Search for the cell housing the specified text and yield its (x, y) center coordinate. 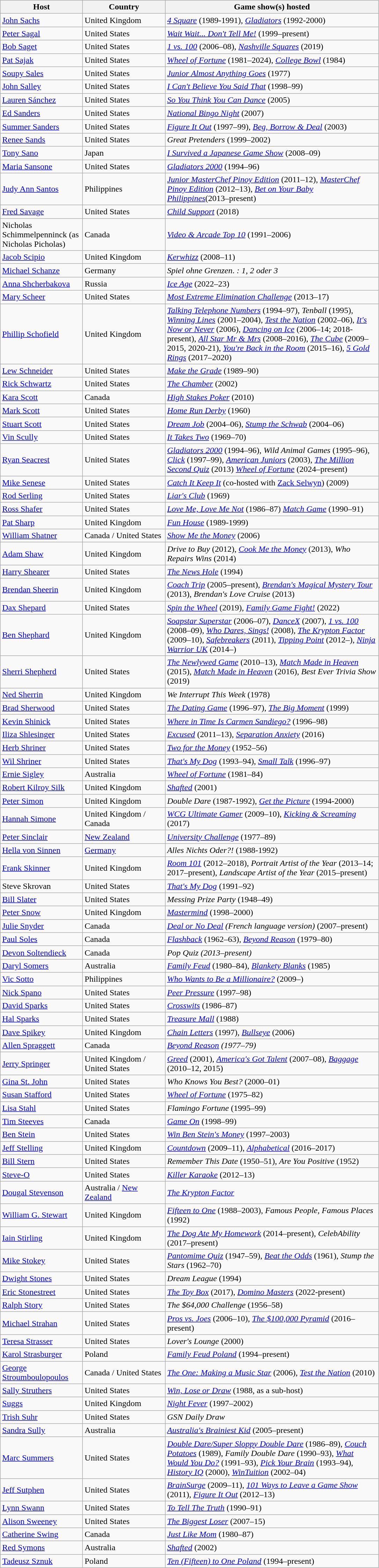
Anna Shcherbakova (42, 284)
Figure It Out (1997–99), Beg, Borrow & Deal (2003) (272, 126)
Shafted (2001) (272, 788)
Video & Arcade Top 10 (1991–2006) (272, 235)
Suggs (42, 1404)
Family Feud Poland (1994–present) (272, 1354)
Teresa Strasser (42, 1341)
So You Think You Can Dance (2005) (272, 100)
Family Feud (1980–84), Blankety Blanks (1985) (272, 966)
Michael Strahan (42, 1323)
Wheel of Fortune (1975–82) (272, 1095)
John Salley (42, 87)
Ross Shafer (42, 509)
Dougal Stevenson (42, 1192)
David Sparks (42, 1006)
The Dog Ate My Homework (2014–present), CelebAbility (2017–present) (272, 1238)
Pat Sajak (42, 60)
Make the Grade (1989–90) (272, 371)
Dave Spikey (42, 1032)
Harry Shearer (42, 572)
Pantomime Quiz (1947–59), Beat the Odds (1961), Stump the Stars (1962–70) (272, 1261)
Room 101 (2012–2018), Portrait Artist of the Year (2013–14; 2017–present), Landscape Artist of the Year (2015–present) (272, 868)
Host (42, 7)
Love Me, Love Me Not (1986–87) Match Game (1990–91) (272, 509)
I Survived a Japanese Game Show (2008–09) (272, 153)
Wheel of Fortune (1981–2024), College Bowl (1984) (272, 60)
Tim Steeves (42, 1121)
Pat Sharp (42, 522)
Tadeusz Sznuk (42, 1561)
GSN Daily Draw (272, 1417)
Alles Nichts Oder?! (1988-1992) (272, 850)
Killer Karaoke (2012–13) (272, 1174)
Maria Sansone (42, 166)
Stuart Scott (42, 424)
Kevin Shinick (42, 721)
That's My Dog (1993–94), Small Talk (1996–97) (272, 761)
Ed Sanders (42, 113)
Adam Shaw (42, 553)
Julie Snyder (42, 926)
Flashback (1962–63), Beyond Reason (1979–80) (272, 939)
Lover's Lounge (2000) (272, 1341)
The Toy Box (2017), Domino Masters (2022-present) (272, 1292)
Brendan Sheerin (42, 590)
Vin Scully (42, 437)
Japan (124, 153)
Liar's Club (1969) (272, 496)
Fun House (1989-1999) (272, 522)
Great Pretenders (1999–2002) (272, 140)
Ben Shephard (42, 635)
Australia's Brainiest Kid (2005–present) (272, 1430)
Hella von Sinnen (42, 850)
Gladiators 2000 (1994–96) (272, 166)
Fred Savage (42, 212)
Michael Schanze (42, 270)
Judy Ann Santos (42, 189)
Messing Prize Party (1948–49) (272, 899)
Tony Sano (42, 153)
Marc Summers (42, 1457)
Junior MasterChef Pinoy Edition (2011–12), MasterChef Pinoy Edition (2012–13), Bet on Your Baby Philippines(2013–present) (272, 189)
Lauren Sánchez (42, 100)
Red Symons (42, 1548)
Herb Shriner (42, 748)
Jerry Springer (42, 1064)
Jeff Sutphen (42, 1489)
Pop Quiz (2013–present) (272, 952)
Peter Sinclair (42, 837)
Allen Spraggett (42, 1046)
The $64,000 Challenge (1956–58) (272, 1305)
Jacob Scipio (42, 257)
Lynn Swann (42, 1508)
Child Support (2018) (272, 212)
George Stroumboulopoulos (42, 1372)
Peter Snow (42, 913)
Trish Suhr (42, 1417)
Rick Schwartz (42, 384)
Two for the Money (1952–56) (272, 748)
Sherri Shepherd (42, 672)
Australia / New Zealand (124, 1192)
Show Me the Money (2006) (272, 536)
Peer Pressure (1997–98) (272, 992)
The One: Making a Music Star (2006), Test the Nation (2010) (272, 1372)
Flamingo Fortune (1995–99) (272, 1108)
Night Fever (1997–2002) (272, 1404)
Who Wants to Be a Millionaire? (2009–) (272, 979)
Shafted (2002) (272, 1548)
Alison Sweeney (42, 1521)
Robert Kilroy Silk (42, 788)
Spiel ohne Grenzen. : 1, 2 oder 3 (272, 270)
Renee Sands (42, 140)
That's My Dog (1991–92) (272, 886)
Dream Job (2004–06), Stump the Schwab (2004–06) (272, 424)
Most Extreme Elimination Challenge (2013–17) (272, 297)
BrainSurge (2009–11), 101 Ways to Leave a Game Show (2011), Figure It Out (2012–13) (272, 1489)
Remember This Date (1950–51), Are You Positive (1952) (272, 1161)
The Newlywed Game (2010–13), Match Made in Heaven (2015), Match Made in Heaven (2016), Best Ever Trivia Show (2019) (272, 672)
Sandra Sully (42, 1430)
Vic Sotto (42, 979)
Coach Trip (2005–present), Brendan's Magical Mystery Tour (2013), Brendan's Love Cruise (2013) (272, 590)
Brad Sherwood (42, 708)
Nicholas Schimmelpenninck (as Nicholas Picholas) (42, 235)
Jeff Stelling (42, 1148)
It Takes Two (1969–70) (272, 437)
William G. Stewart (42, 1215)
Hannah Simone (42, 819)
Ben Stein (42, 1135)
John Sachs (42, 20)
United Kingdom / United States (124, 1064)
Wil Shriner (42, 761)
Mastermind (1998–2000) (272, 913)
Ice Age (2022–23) (272, 284)
Daryl Somers (42, 966)
Lisa Stahl (42, 1108)
Kerwhizz (2008–11) (272, 257)
Sally Struthers (42, 1390)
Devon Soltendieck (42, 952)
Wheel of Fortune (1981–84) (272, 774)
Who Knows You Best? (2000–01) (272, 1082)
Fifteen to One (1988–2003), Famous People, Famous Places (1992) (272, 1215)
Gina St. John (42, 1082)
Win Ben Stein's Money (1997–2003) (272, 1135)
Lew Schneider (42, 371)
Chain Letters (1997), Bullseye (2006) (272, 1032)
Susan Stafford (42, 1095)
Peter Sagal (42, 34)
The News Hole (1994) (272, 572)
4 Square (1989-1991), Gladiators (1992-2000) (272, 20)
Mike Stokey (42, 1261)
Phillip Schofield (42, 334)
Pros vs. Joes (2006–10), The $100,000 Pyramid (2016–present) (272, 1323)
The Biggest Loser (2007–15) (272, 1521)
1 vs. 100 (2006–08), Nashville Squares (2019) (272, 47)
Karol Strasburger (42, 1354)
William Shatner (42, 536)
Ryan Seacrest (42, 460)
Catherine Swing (42, 1534)
High Stakes Poker (2010) (272, 397)
Wait Wait... Don't Tell Me! (1999–present) (272, 34)
Mark Scott (42, 410)
Iain Stirling (42, 1238)
Where in Time Is Carmen Sandiego? (1996–98) (272, 721)
Russia (124, 284)
Game show(s) hosted (272, 7)
University Challenge (1977–89) (272, 837)
Ten (Fifteen) to One Poland (1994–present) (272, 1561)
We Interrupt This Week (1978) (272, 694)
Paul Soles (42, 939)
National Bingo Night (2007) (272, 113)
Nick Spano (42, 992)
Drive to Buy (2012), Cook Me the Money (2013), Who Repairs Wins (2014) (272, 553)
The Krypton Factor (272, 1192)
Spin the Wheel (2019), Family Game Fight! (2022) (272, 608)
Ned Sherrin (42, 694)
Steve Skrovan (42, 886)
Kara Scott (42, 397)
Dax Shepard (42, 608)
Rod Serling (42, 496)
Steve-O (42, 1174)
Junior Almost Anything Goes (1977) (272, 73)
Bill Slater (42, 899)
Just Like Mom (1980–87) (272, 1534)
Double Dare (1987-1992), Get the Picture (1994-2000) (272, 801)
Game On (1998–99) (272, 1121)
Frank Skinner (42, 868)
Dwight Stones (42, 1279)
Ernie Sigley (42, 774)
Crosswits (1986–87) (272, 1006)
Eric Stonestreet (42, 1292)
Treasure Mall (1988) (272, 1019)
Catch It Keep It (co-hosted with Zack Selwyn) (2009) (272, 483)
Country (124, 7)
Dream League (1994) (272, 1279)
Home Run Derby (1960) (272, 410)
Bob Saget (42, 47)
WCG Ultimate Gamer (2009–10), Kicking & Screaming (2017) (272, 819)
I Can't Believe You Said That (1998–99) (272, 87)
Beyond Reason (1977–79) (272, 1046)
Excused (2011–13), Separation Anxiety (2016) (272, 734)
Countdown (2009–11), Alphabetical (2016–2017) (272, 1148)
Iliza Shlesinger (42, 734)
Ralph Story (42, 1305)
New Zealand (124, 837)
Bill Stern (42, 1161)
The Dating Game (1996–97), The Big Moment (1999) (272, 708)
Hal Sparks (42, 1019)
Mary Scheer (42, 297)
Mike Senese (42, 483)
To Tell The Truth (1990–91) (272, 1508)
Summer Sanders (42, 126)
The Chamber (2002) (272, 384)
Soupy Sales (42, 73)
Deal or No Deal (French language version) (2007–present) (272, 926)
Greed (2001), America's Got Talent (2007–08), Baggage (2010–12, 2015) (272, 1064)
Win, Lose or Draw (1988, as a sub-host) (272, 1390)
Peter Simon (42, 801)
United Kingdom / Canada (124, 819)
